From the cell containing the given text, extract its center point as [X, Y] coordinate. 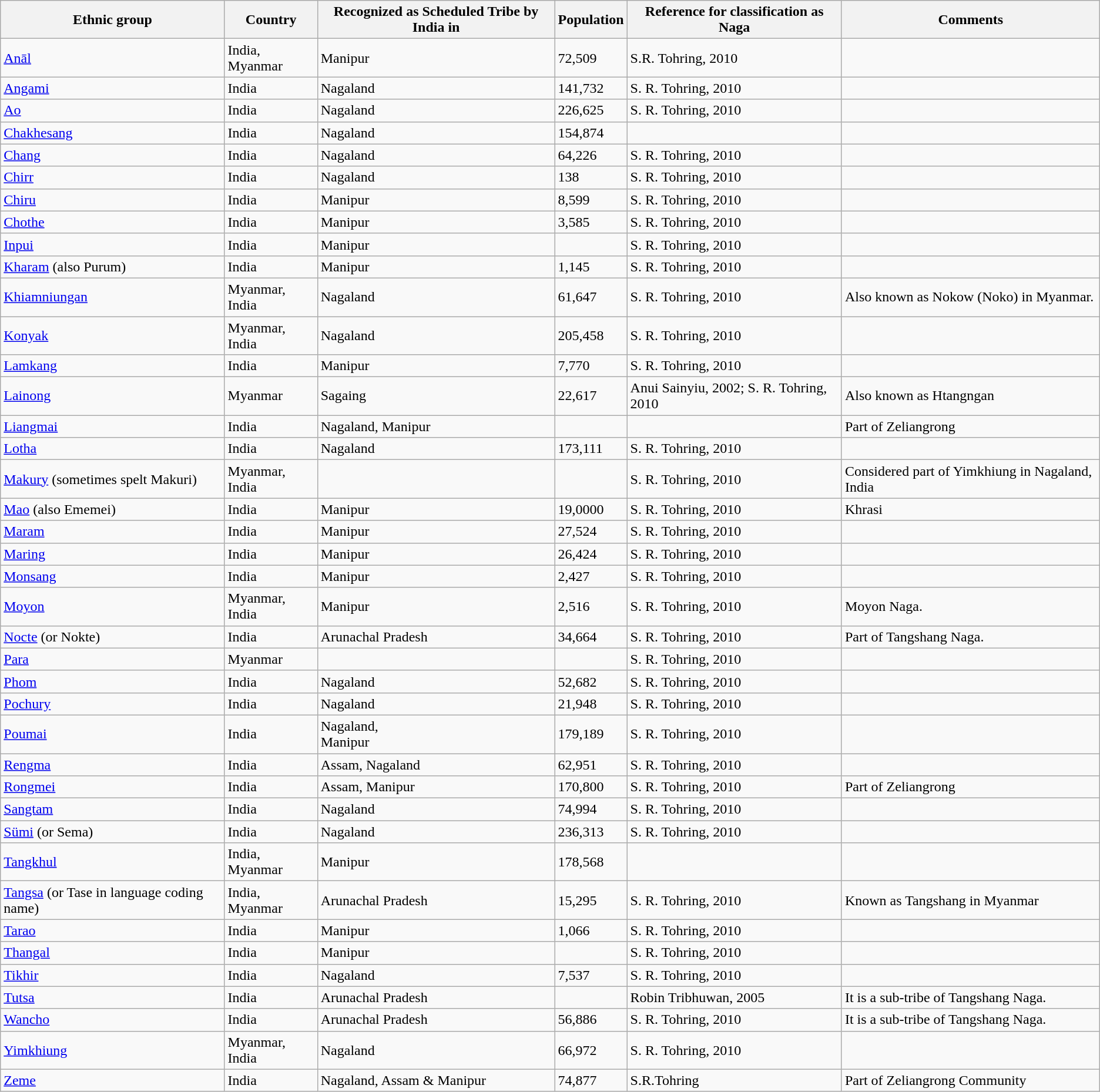
154,874 [591, 133]
Chothe [113, 222]
Lamkang [113, 366]
179,189 [591, 734]
Rengma [113, 764]
22,617 [591, 396]
170,800 [591, 787]
Rongmei [113, 787]
74,877 [591, 1080]
Inpui [113, 244]
Maram [113, 532]
Monsang [113, 576]
66,972 [591, 1050]
178,568 [591, 862]
Nagaland, Manipur [436, 426]
Pochury [113, 704]
Makury (sometimes spelt Makuri) [113, 479]
Tikhir [113, 975]
205,458 [591, 335]
7,537 [591, 975]
Para [113, 659]
27,524 [591, 532]
Assam, Manipur [436, 787]
Ao [113, 110]
3,585 [591, 222]
21,948 [591, 704]
56,886 [591, 1020]
Thangal [113, 953]
Comments [971, 20]
Liangmai [113, 426]
Chirr [113, 177]
Kharam (also Purum) [113, 267]
Part of Zeliangrong Community [971, 1080]
Nagaland, Assam & Manipur [436, 1080]
Yimkhiung [113, 1050]
Poumai [113, 734]
Tangkhul [113, 862]
141,732 [591, 88]
Recognized as Scheduled Tribe by India in [436, 20]
Anui Sainyiu, 2002; S. R. Tohring, 2010 [735, 396]
Phom [113, 681]
173,111 [591, 449]
Part of Tangshang Naga. [971, 637]
7,770 [591, 366]
Lotha [113, 449]
236,313 [591, 832]
Sangtam [113, 809]
1,066 [591, 930]
Country [271, 20]
Anāl [113, 58]
62,951 [591, 764]
Also known as Nokow (Noko) in Myanmar. [971, 297]
Moyon Naga. [971, 606]
52,682 [591, 681]
2,516 [591, 606]
Sagaing [436, 396]
Zeme [113, 1080]
Robin Tribhuwan, 2005 [735, 997]
Sümi (or Sema) [113, 832]
S.R. Tohring, 2010 [735, 58]
15,295 [591, 900]
Tutsa [113, 997]
Known as Tangshang in Myanmar [971, 900]
Also known as Htangngan [971, 396]
Chang [113, 155]
Assam, Nagaland [436, 764]
S.R.Tohring [735, 1080]
Maring [113, 554]
72,509 [591, 58]
Mao (also Ememei) [113, 509]
Ethnic group [113, 20]
Moyon [113, 606]
Wancho [113, 1020]
Angami [113, 88]
Chiru [113, 200]
1,145 [591, 267]
8,599 [591, 200]
26,424 [591, 554]
34,664 [591, 637]
64,226 [591, 155]
Tarao [113, 930]
Considered part of Yimkhiung in Nagaland, India [971, 479]
2,427 [591, 576]
61,647 [591, 297]
Khrasi [971, 509]
Konyak [113, 335]
19,0000 [591, 509]
Nagaland,Manipur [436, 734]
Nocte (or Nokte) [113, 637]
Reference for classification as Naga [735, 20]
Chakhesang [113, 133]
Khiamniungan [113, 297]
Population [591, 20]
74,994 [591, 809]
226,625 [591, 110]
Lainong [113, 396]
Tangsa (or Tase in language coding name) [113, 900]
138 [591, 177]
